Determine the (x, y) coordinate at the center of the cell enclosing the given text.  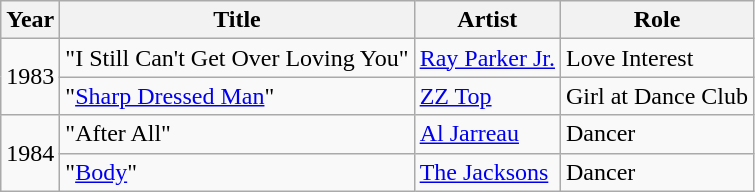
Title (237, 20)
1983 (30, 77)
"Body" (237, 172)
Ray Parker Jr. (487, 58)
The Jacksons (487, 172)
1984 (30, 153)
Al Jarreau (487, 134)
Role (658, 20)
Year (30, 20)
ZZ Top (487, 96)
"After All" (237, 134)
"Sharp Dressed Man" (237, 96)
Girl at Dance Club (658, 96)
Artist (487, 20)
"I Still Can't Get Over Loving You" (237, 58)
Love Interest (658, 58)
